Scan for the cell matching the given text and deliver its [X, Y] coordinate at center. 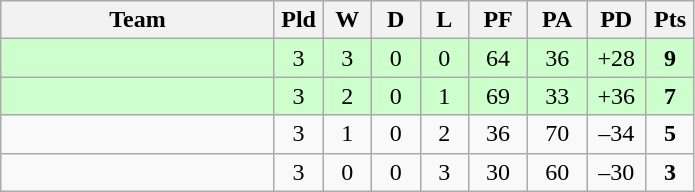
+28 [616, 58]
–30 [616, 172]
–34 [616, 134]
+36 [616, 96]
69 [498, 96]
PF [498, 20]
L [444, 20]
D [396, 20]
Pts [670, 20]
W [348, 20]
7 [670, 96]
PD [616, 20]
Team [138, 20]
30 [498, 172]
64 [498, 58]
Pld [298, 20]
PA [558, 20]
9 [670, 58]
70 [558, 134]
5 [670, 134]
33 [558, 96]
60 [558, 172]
